From the cell containing the given text, extract its center point as (x, y) coordinate. 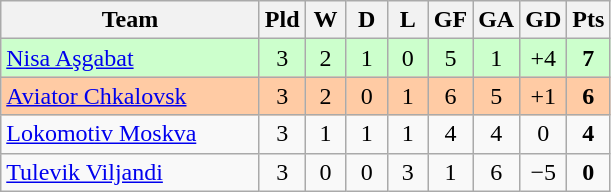
GF (450, 20)
Lokomotiv Moskva (130, 134)
+4 (544, 58)
GD (544, 20)
Tulevik Viljandi (130, 172)
D (366, 20)
Pts (588, 20)
7 (588, 58)
W (326, 20)
L (408, 20)
Nisa Aşgabat (130, 58)
GA (496, 20)
Team (130, 20)
+1 (544, 96)
Aviator Chkalovsk (130, 96)
−5 (544, 172)
Pld (282, 20)
